Provide the [X, Y] coordinate of the cell's center where the given text is located.  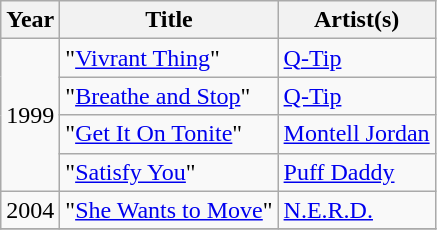
Artist(s) [356, 20]
Title [169, 20]
Montell Jordan [356, 134]
"Breathe and Stop" [169, 96]
Puff Daddy [356, 172]
Year [30, 20]
1999 [30, 115]
"Get It On Tonite" [169, 134]
"Vivrant Thing" [169, 58]
"Satisfy You" [169, 172]
2004 [30, 210]
"She Wants to Move" [169, 210]
N.E.R.D. [356, 210]
